Detect which cell encompasses the target text, then output its [x, y] center coordinate. 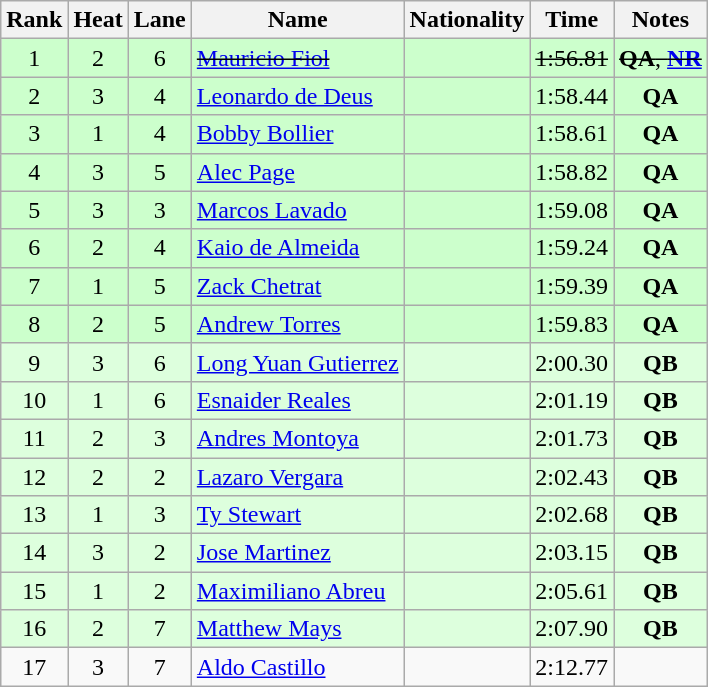
2:05.61 [572, 591]
1:59.08 [572, 210]
Name [298, 20]
2:02.68 [572, 515]
13 [34, 515]
14 [34, 553]
1:59.39 [572, 286]
1:59.24 [572, 248]
Lane [160, 20]
2:01.19 [572, 400]
9 [34, 362]
Leonardo de Deus [298, 96]
2:00.30 [572, 362]
16 [34, 629]
Heat [98, 20]
Lazaro Vergara [298, 477]
2:07.90 [572, 629]
Time [572, 20]
2:12.77 [572, 667]
Andrew Torres [298, 324]
Jose Martinez [298, 553]
15 [34, 591]
1:58.61 [572, 134]
Zack Chetrat [298, 286]
Alec Page [298, 172]
1:59.83 [572, 324]
Nationality [467, 20]
Kaio de Almeida [298, 248]
8 [34, 324]
Esnaider Reales [298, 400]
10 [34, 400]
1:56.81 [572, 58]
12 [34, 477]
Rank [34, 20]
Mauricio Fiol [298, 58]
Ty Stewart [298, 515]
QA, NR [661, 58]
Maximiliano Abreu [298, 591]
Long Yuan Gutierrez [298, 362]
2:02.43 [572, 477]
11 [34, 438]
1:58.82 [572, 172]
Matthew Mays [298, 629]
Notes [661, 20]
2:01.73 [572, 438]
2:03.15 [572, 553]
Andres Montoya [298, 438]
17 [34, 667]
Marcos Lavado [298, 210]
1:58.44 [572, 96]
Aldo Castillo [298, 667]
Bobby Bollier [298, 134]
